Provide the (x, y) coordinate of the cell's center where the given text is located.  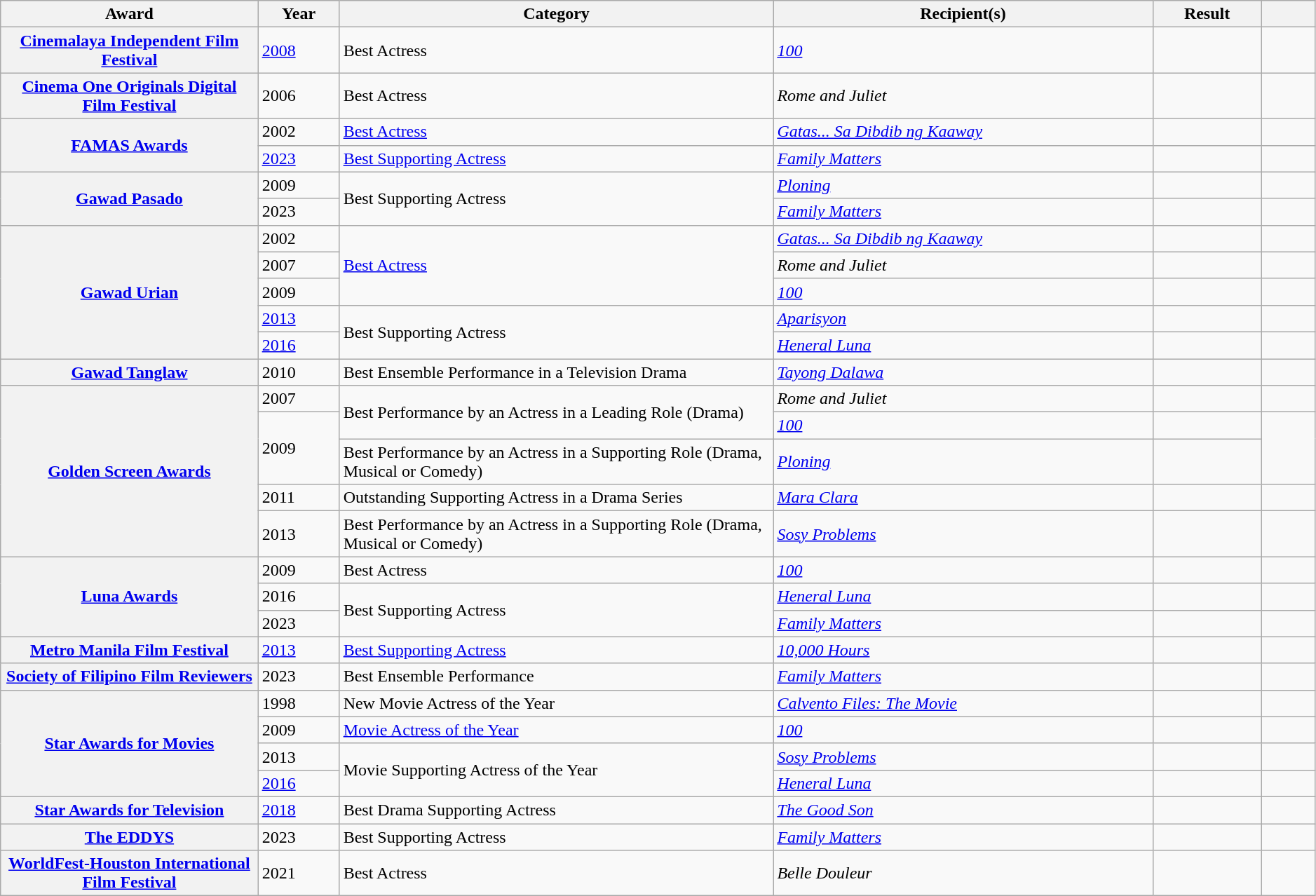
Cinemalaya Independent Film Festival (129, 50)
Metro Manila Film Festival (129, 650)
2021 (299, 874)
2006 (299, 95)
Gawad Pasado (129, 198)
Result (1207, 14)
Best Drama Supporting Actress (557, 810)
New Movie Actress of the Year (557, 703)
Star Awards for Movies (129, 743)
Golden Screen Awards (129, 471)
Gawad Tanglaw (129, 372)
Cinema One Originals Digital Film Festival (129, 95)
Best Ensemble Performance (557, 677)
Luna Awards (129, 597)
Society of Filipino Film Reviewers (129, 677)
2008 (299, 50)
Year (299, 14)
Mara Clara (963, 498)
Tayong Dalawa (963, 372)
The EDDYS (129, 836)
10,000 Hours (963, 650)
Best Performance by an Actress in a Leading Role (Drama) (557, 412)
The Good Son (963, 810)
Movie Actress of the Year (557, 730)
Outstanding Supporting Actress in a Drama Series (557, 498)
Best Ensemble Performance in a Television Drama (557, 372)
Movie Supporting Actress of the Year (557, 770)
Category (557, 14)
Aparisyon (963, 318)
2010 (299, 372)
Calvento Files: The Movie (963, 703)
FAMAS Awards (129, 145)
2011 (299, 498)
2018 (299, 810)
Award (129, 14)
Gawad Urian (129, 292)
Star Awards for Television (129, 810)
WorldFest-Houston International Film Festival (129, 874)
Belle Douleur (963, 874)
Recipient(s) (963, 14)
1998 (299, 703)
